Provide the [X, Y] coordinate of the cell's center where the given text is located.  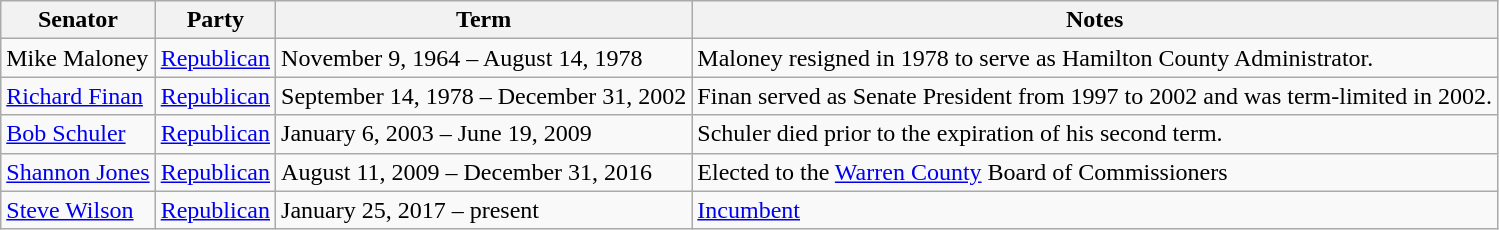
Shannon Jones [78, 172]
August 11, 2009 – December 31, 2016 [484, 172]
Term [484, 20]
Elected to the Warren County Board of Commissioners [1095, 172]
Notes [1095, 20]
September 14, 1978 – December 31, 2002 [484, 96]
Mike Maloney [78, 58]
Party [215, 20]
Richard Finan [78, 96]
Bob Schuler [78, 134]
Maloney resigned in 1978 to serve as Hamilton County Administrator. [1095, 58]
Incumbent [1095, 210]
January 25, 2017 – present [484, 210]
Senator [78, 20]
January 6, 2003 – June 19, 2009 [484, 134]
Steve Wilson [78, 210]
Schuler died prior to the expiration of his second term. [1095, 134]
Finan served as Senate President from 1997 to 2002 and was term-limited in 2002. [1095, 96]
November 9, 1964 – August 14, 1978 [484, 58]
